Determine the (x, y) coordinate at the center of the cell enclosing the given text.  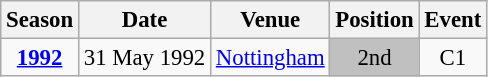
Position (374, 20)
Date (144, 20)
2nd (374, 58)
Season (40, 20)
Nottingham (270, 58)
C1 (453, 58)
Venue (270, 20)
31 May 1992 (144, 58)
1992 (40, 58)
Event (453, 20)
